Search for the cell housing the specified text and yield its [X, Y] center coordinate. 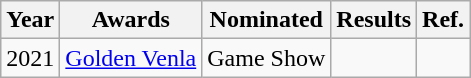
Year [30, 20]
Game Show [266, 58]
Golden Venla [131, 58]
Ref. [444, 20]
Nominated [266, 20]
Results [374, 20]
2021 [30, 58]
Awards [131, 20]
